From the cell containing the given text, extract its center point as (X, Y) coordinate. 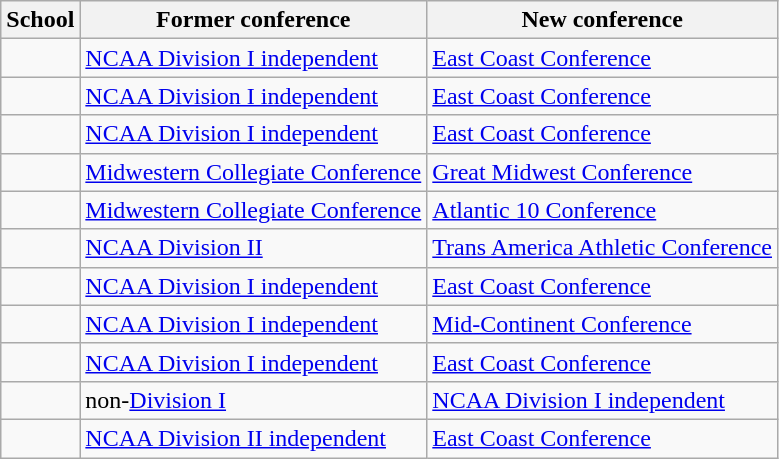
Great Midwest Conference (602, 172)
Atlantic 10 Conference (602, 210)
New conference (602, 20)
Former conference (254, 20)
Mid-Continent Conference (602, 324)
School (40, 20)
non-Division I (254, 400)
NCAA Division II independent (254, 438)
Trans America Athletic Conference (602, 248)
NCAA Division II (254, 248)
